Locate the cell with the specified text and output its [x, y] center coordinate. 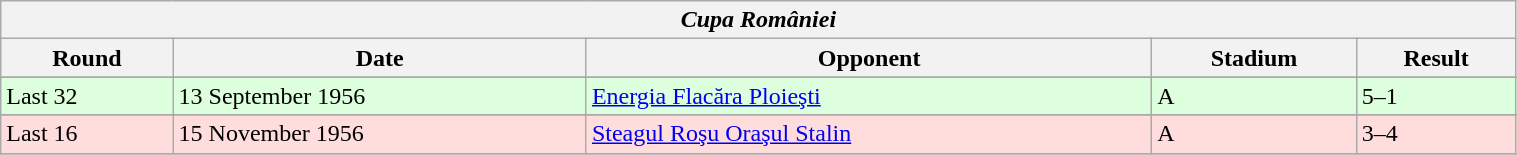
3–4 [1436, 134]
Round [87, 58]
Result [1436, 58]
Steagul Roşu Oraşul Stalin [868, 134]
Stadium [1254, 58]
13 September 1956 [380, 96]
Last 32 [87, 96]
Opponent [868, 58]
Cupa României [758, 20]
15 November 1956 [380, 134]
Energia Flacăra Ploieşti [868, 96]
5–1 [1436, 96]
Date [380, 58]
Last 16 [87, 134]
